Provide the (X, Y) coordinate of the cell's center where the given text is located.  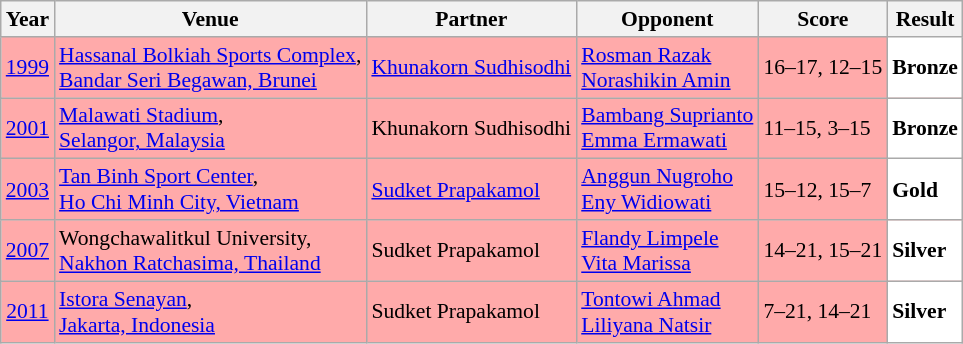
Malawati Stadium,Selangor, Malaysia (210, 128)
Gold (925, 190)
Hassanal Bolkiah Sports Complex,Bandar Seri Begawan, Brunei (210, 68)
Anggun Nugroho Eny Widiowati (667, 190)
Score (822, 19)
Bambang Suprianto Emma Ermawati (667, 128)
Tontowi Ahmad Liliyana Natsir (667, 312)
Wongchawalitkul University,Nakhon Ratchasima, Thailand (210, 250)
Flandy Limpele Vita Marissa (667, 250)
2001 (28, 128)
Partner (471, 19)
Year (28, 19)
Tan Binh Sport Center,Ho Chi Minh City, Vietnam (210, 190)
2007 (28, 250)
Opponent (667, 19)
1999 (28, 68)
16–17, 12–15 (822, 68)
14–21, 15–21 (822, 250)
2003 (28, 190)
Venue (210, 19)
7–21, 14–21 (822, 312)
Istora Senayan,Jakarta, Indonesia (210, 312)
Result (925, 19)
2011 (28, 312)
Rosman Razak Norashikin Amin (667, 68)
15–12, 15–7 (822, 190)
11–15, 3–15 (822, 128)
